Return (X, Y) of the center of cell containing provided text 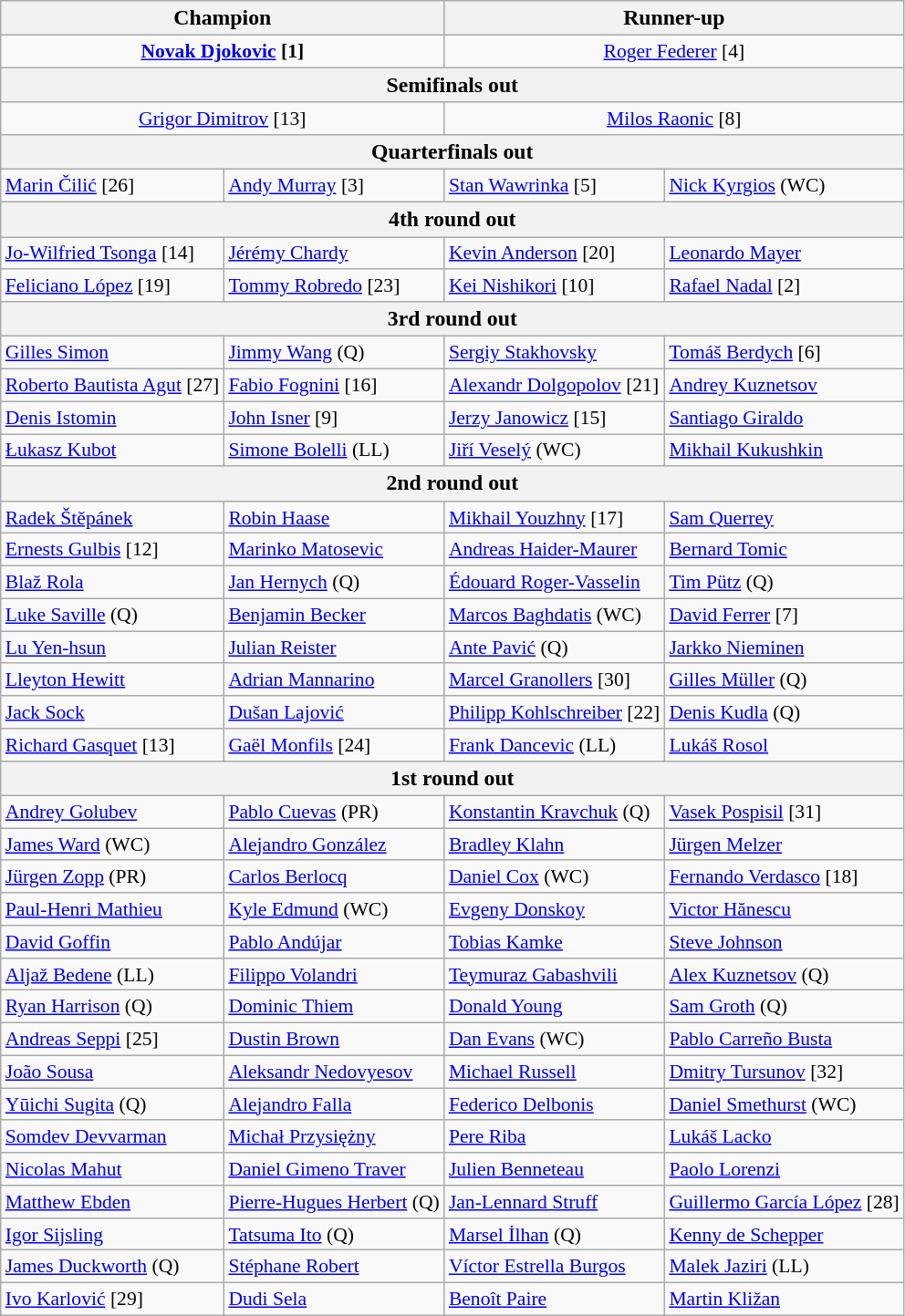
Tim Pütz (Q) (784, 583)
Konstantin Kravchuk (Q) (555, 813)
Alexandr Dolgopolov [21] (555, 386)
Gilles Müller (Q) (784, 680)
Julian Reister (334, 648)
Tommy Robredo [23] (334, 286)
Andreas Seppi [25] (113, 1040)
Semifinals out (452, 86)
Andrey Kuznetsov (784, 386)
Victor Hănescu (784, 909)
Feliciano López [19] (113, 286)
Jérémy Chardy (334, 254)
Sergiy Stakhovsky (555, 353)
Tobias Kamke (555, 942)
Adrian Mannarino (334, 680)
Benoît Paire (555, 1300)
Steve Johnson (784, 942)
Roger Federer [4] (674, 52)
John Isner [9] (334, 418)
Filippo Volandri (334, 975)
Víctor Estrella Burgos (555, 1267)
Matthew Ebden (113, 1202)
Fernando Verdasco [18] (784, 877)
Ryan Harrison (Q) (113, 1007)
Leonardo Mayer (784, 254)
Stan Wawrinka [5] (555, 186)
Daniel Cox (WC) (555, 877)
Jürgen Zopp (PR) (113, 877)
Andy Murray [3] (334, 186)
Marin Čilić [26] (113, 186)
Ante Pavić (Q) (555, 648)
Nick Kyrgios (WC) (784, 186)
Malek Jaziri (LL) (784, 1267)
James Duckworth (Q) (113, 1267)
1st round out (452, 779)
Andrey Golubev (113, 813)
Bernard Tomic (784, 550)
Ernests Gulbis [12] (113, 550)
Marsel İlhan (Q) (555, 1235)
Igor Sijsling (113, 1235)
Kenny de Schepper (784, 1235)
Pablo Cuevas (PR) (334, 813)
Dominic Thiem (334, 1007)
Pierre-Hugues Herbert (Q) (334, 1202)
Marcos Baghdatis (WC) (555, 615)
Jiří Veselý (WC) (555, 451)
Pablo Carreño Busta (784, 1040)
Daniel Gimeno Traver (334, 1169)
Alejandro Falla (334, 1104)
Édouard Roger-Vasselin (555, 583)
Dustin Brown (334, 1040)
Dan Evans (WC) (555, 1040)
Philipp Kohlschreiber [22] (555, 712)
Lu Yen-hsun (113, 648)
Jo-Wilfried Tsonga [14] (113, 254)
Lukáš Rosol (784, 745)
2nd round out (452, 484)
Stéphane Robert (334, 1267)
Ivo Karlović [29] (113, 1300)
David Ferrer [7] (784, 615)
Champion (223, 18)
Dudi Sela (334, 1300)
Novak Djokovic [1] (223, 52)
Paolo Lorenzi (784, 1169)
Vasek Pospisil [31] (784, 813)
Paul-Henri Mathieu (113, 909)
Rafael Nadal [2] (784, 286)
Jürgen Melzer (784, 845)
Alejandro González (334, 845)
Marinko Matosevic (334, 550)
Grigor Dimitrov [13] (223, 119)
Kei Nishikori [10] (555, 286)
Jerzy Janowicz [15] (555, 418)
Michał Przysiężny (334, 1137)
Richard Gasquet [13] (113, 745)
Frank Dancevic (LL) (555, 745)
4th round out (452, 220)
Lukáš Lacko (784, 1137)
Łukasz Kubot (113, 451)
Michael Russell (555, 1072)
João Sousa (113, 1072)
Jarkko Nieminen (784, 648)
Aleksandr Nedovyesov (334, 1072)
Mikhail Youzhny [17] (555, 518)
David Goffin (113, 942)
Carlos Berlocq (334, 877)
Jan Hernych (Q) (334, 583)
Federico Delbonis (555, 1104)
Pere Riba (555, 1137)
Dmitry Tursunov [32] (784, 1072)
Quarterfinals out (452, 152)
Donald Young (555, 1007)
Daniel Smethurst (WC) (784, 1104)
Blaž Rola (113, 583)
Radek Štěpánek (113, 518)
Tomáš Berdych [6] (784, 353)
Mikhail Kukushkin (784, 451)
Alex Kuznetsov (Q) (784, 975)
Jan-Lennard Struff (555, 1202)
Andreas Haider-Maurer (555, 550)
Simone Bolelli (LL) (334, 451)
Lleyton Hewitt (113, 680)
Denis Kudla (Q) (784, 712)
3rd round out (452, 319)
Bradley Klahn (555, 845)
Sam Querrey (784, 518)
Pablo Andújar (334, 942)
Tatsuma Ito (Q) (334, 1235)
Santiago Giraldo (784, 418)
Kevin Anderson [20] (555, 254)
Milos Raonic [8] (674, 119)
Aljaž Bedene (LL) (113, 975)
Guillermo García López [28] (784, 1202)
Roberto Bautista Agut [27] (113, 386)
James Ward (WC) (113, 845)
Denis Istomin (113, 418)
Evgeny Donskoy (555, 909)
Kyle Edmund (WC) (334, 909)
Robin Haase (334, 518)
Gaël Monfils [24] (334, 745)
Fabio Fognini [16] (334, 386)
Jack Sock (113, 712)
Jimmy Wang (Q) (334, 353)
Dušan Lajović (334, 712)
Luke Saville (Q) (113, 615)
Martin Kližan (784, 1300)
Runner-up (674, 18)
Somdev Devvarman (113, 1137)
Marcel Granollers [30] (555, 680)
Sam Groth (Q) (784, 1007)
Teymuraz Gabashvili (555, 975)
Gilles Simon (113, 353)
Yūichi Sugita (Q) (113, 1104)
Nicolas Mahut (113, 1169)
Benjamin Becker (334, 615)
Julien Benneteau (555, 1169)
